Locate the cell with the specified text and output its (x, y) center coordinate. 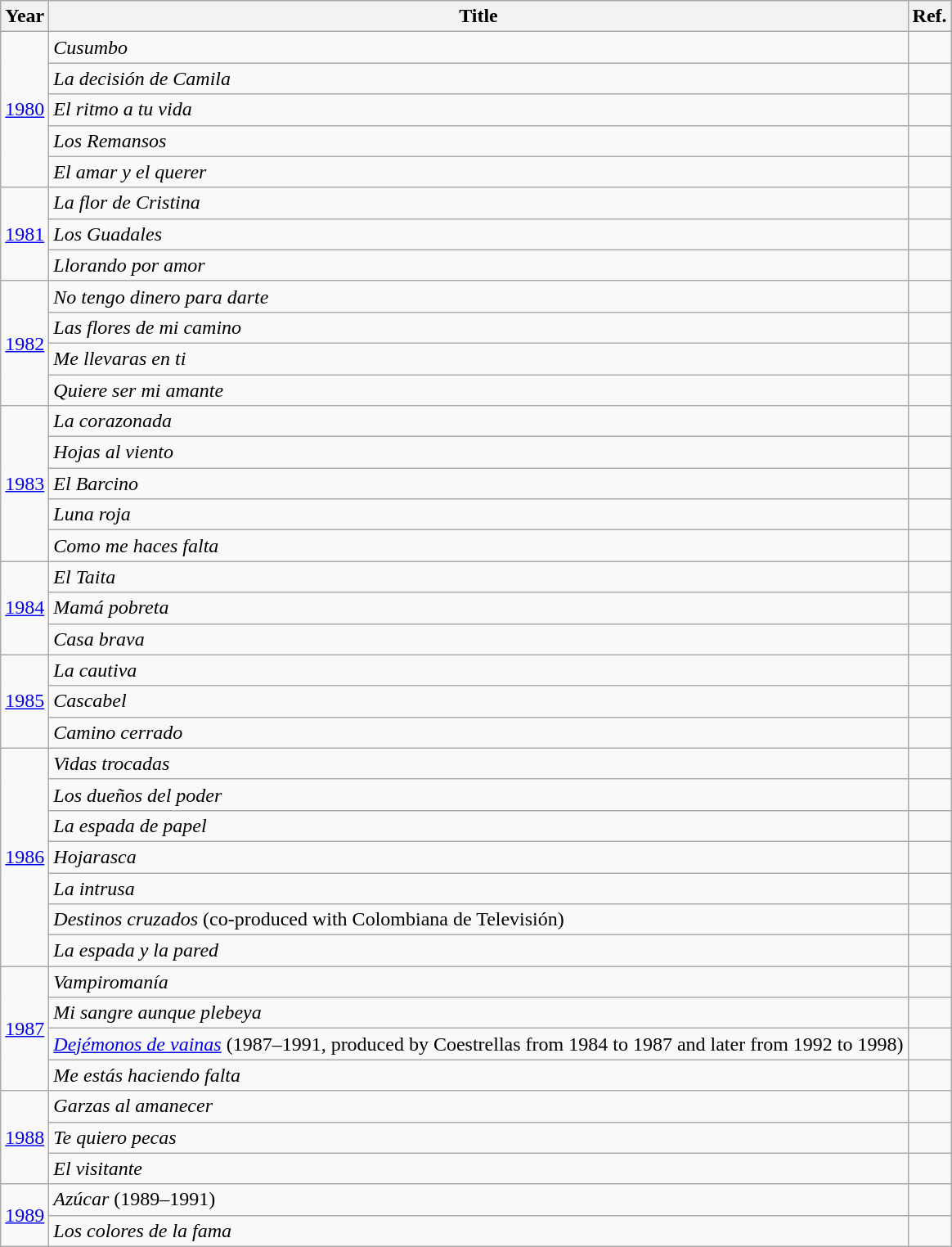
Los Guadales (478, 234)
Mamá pobreta (478, 608)
Los Remansos (478, 141)
Camino cerrado (478, 732)
La decisión de Camila (478, 79)
Mi sangre aunque plebeya (478, 1013)
Luna roja (478, 515)
Como me haces falta (478, 546)
No tengo dinero para darte (478, 296)
1981 (25, 234)
Garzas al amanecer (478, 1106)
1987 (25, 1029)
Llorando por amor (478, 265)
1989 (25, 1215)
La espada y la pared (478, 951)
Los colores de la fama (478, 1231)
1986 (25, 857)
El ritmo a tu vida (478, 110)
La corazonada (478, 421)
Year (25, 16)
Ref. (929, 16)
Los dueños del poder (478, 795)
Title (478, 16)
La cautiva (478, 670)
La flor de Cristina (478, 203)
1983 (25, 484)
Hojarasca (478, 857)
Casa brava (478, 639)
La intrusa (478, 888)
La espada de papel (478, 826)
Hojas al viento (478, 452)
Vidas trocadas (478, 763)
Quiere ser mi amante (478, 390)
1988 (25, 1137)
Me estás haciendo falta (478, 1075)
Vampiromanía (478, 982)
El Taita (478, 577)
Las flores de mi camino (478, 327)
Cascabel (478, 701)
Dejémonos de vainas (1987–1991, produced by Coestrellas from 1984 to 1987 and later from 1992 to 1998) (478, 1044)
Azúcar (1989–1991) (478, 1200)
1982 (25, 343)
El amar y el querer (478, 172)
Me llevaras en ti (478, 358)
1980 (25, 110)
1985 (25, 701)
El Barcino (478, 484)
Te quiero pecas (478, 1137)
El visitante (478, 1168)
Destinos cruzados (co-produced with Colombiana de Televisión) (478, 920)
Cusumbo (478, 47)
1984 (25, 608)
